Identify which cell holds the provided text, then report its (x, y) central coordinate. 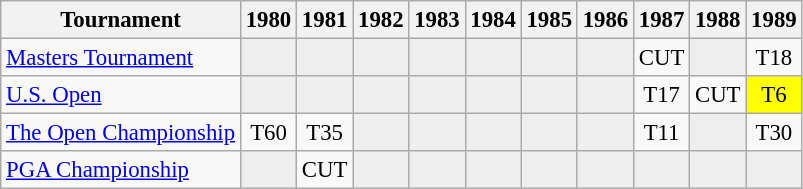
The Open Championship (121, 133)
T35 (325, 133)
1988 (718, 20)
1981 (325, 20)
Masters Tournament (121, 58)
U.S. Open (121, 95)
T60 (268, 133)
1980 (268, 20)
1983 (437, 20)
PGA Championship (121, 170)
1987 (661, 20)
1982 (381, 20)
T11 (661, 133)
Tournament (121, 20)
T17 (661, 95)
T30 (774, 133)
1984 (493, 20)
T18 (774, 58)
1986 (605, 20)
T6 (774, 95)
1989 (774, 20)
1985 (549, 20)
